Pinpoint the cell where the given text exists, returning its [X, Y] midpoint coordinate. 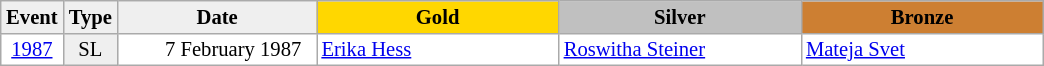
1987 [32, 49]
Event [32, 16]
Erika Hess [437, 49]
7 February 1987 [218, 49]
Silver [680, 16]
Date [218, 16]
Mateja Svet [922, 49]
Type [90, 16]
SL [90, 49]
Gold [437, 16]
Bronze [922, 16]
Roswitha Steiner [680, 49]
